Locate the cell with the specified text and output its (x, y) center coordinate. 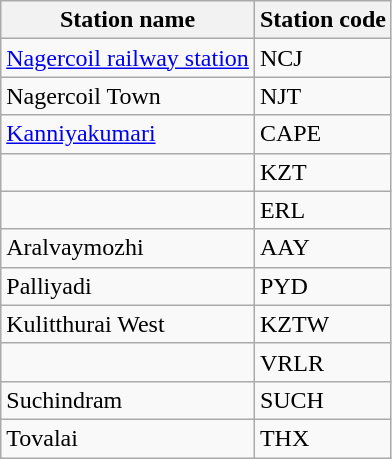
ERL (322, 210)
SUCH (322, 400)
Nagercoil railway station (128, 58)
KZTW (322, 324)
Kulitthurai West (128, 324)
Palliyadi (128, 286)
KZT (322, 172)
NCJ (322, 58)
Suchindram (128, 400)
AAY (322, 248)
Aralvaymozhi (128, 248)
PYD (322, 286)
Nagercoil Town (128, 96)
Station code (322, 20)
NJT (322, 96)
THX (322, 438)
Station name (128, 20)
CAPE (322, 134)
Kanniyakumari (128, 134)
VRLR (322, 362)
Tovalai (128, 438)
